Find where the given text appears and provide that cell's center as [x, y] coordinate. 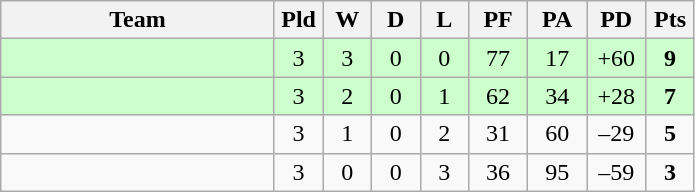
60 [558, 134]
Pts [670, 20]
PD [616, 20]
62 [498, 96]
–29 [616, 134]
+28 [616, 96]
PF [498, 20]
34 [558, 96]
Team [138, 20]
9 [670, 58]
PA [558, 20]
W [348, 20]
31 [498, 134]
7 [670, 96]
+60 [616, 58]
–59 [616, 172]
L [444, 20]
D [396, 20]
36 [498, 172]
77 [498, 58]
Pld [298, 20]
5 [670, 134]
17 [558, 58]
95 [558, 172]
